Find where the given text appears and provide that cell's center as (X, Y) coordinate. 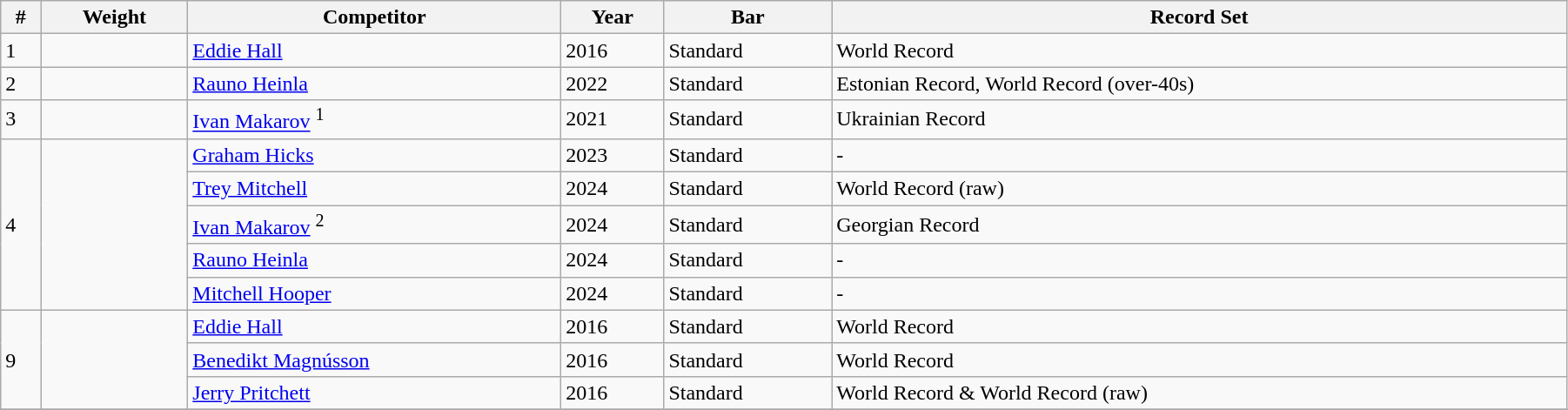
World Record (raw) (1199, 189)
2021 (613, 120)
Year (613, 17)
3 (21, 120)
Graham Hicks (374, 155)
Trey Mitchell (374, 189)
Ukrainian Record (1199, 120)
Bar (748, 17)
Ivan Makarov 1 (374, 120)
Benedikt Magnússon (374, 360)
9 (21, 360)
1 (21, 50)
Competitor (374, 17)
Record Set (1199, 17)
Jerry Pritchett (374, 393)
Weight (115, 17)
Georgian Record (1199, 225)
Mitchell Hooper (374, 293)
2023 (613, 155)
# (21, 17)
2 (21, 84)
2022 (613, 84)
Estonian Record, World Record (over-40s) (1199, 84)
4 (21, 225)
World Record & World Record (raw) (1199, 393)
Ivan Makarov 2 (374, 225)
